Detect which cell encompasses the target text, then output its (x, y) center coordinate. 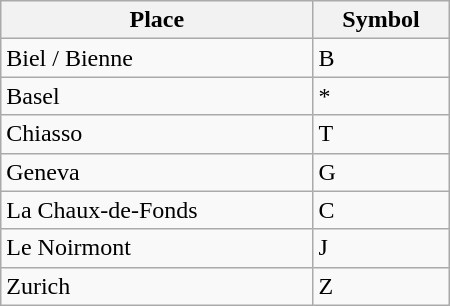
Symbol (381, 20)
La Chaux-de-Fonds (157, 210)
G (381, 172)
T (381, 134)
Zurich (157, 286)
Chiasso (157, 134)
Biel / Bienne (157, 58)
Z (381, 286)
Basel (157, 96)
Le Noirmont (157, 248)
* (381, 96)
Geneva (157, 172)
B (381, 58)
J (381, 248)
C (381, 210)
Place (157, 20)
